Provide the [X, Y] coordinate of the cell's center where the given text is located.  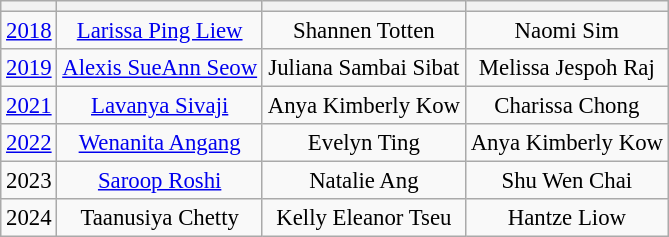
2019 [29, 68]
Lavanya Sivaji [160, 106]
Wenanita Angang [160, 143]
Alexis SueAnn Seow [160, 68]
Evelyn Ting [364, 143]
2023 [29, 181]
Natalie Ang [364, 181]
2018 [29, 31]
Shu Wen Chai [566, 181]
Shannen Totten [364, 31]
2022 [29, 143]
Saroop Roshi [160, 181]
Melissa Jespoh Raj [566, 68]
Larissa Ping Liew [160, 31]
Charissa Chong [566, 106]
Naomi Sim [566, 31]
2021 [29, 106]
Juliana Sambai Sibat [364, 68]
